Provide the [X, Y] coordinate of the cell's center where the given text is located.  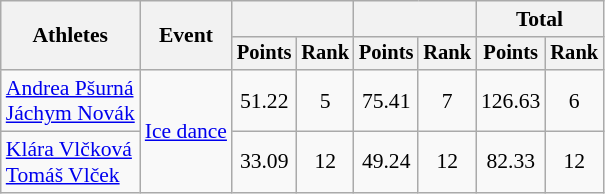
Ice dance [186, 131]
Athletes [70, 36]
Andrea PšurnáJáchym Novák [70, 100]
5 [325, 100]
51.22 [264, 100]
82.33 [510, 162]
33.09 [264, 162]
6 [574, 100]
Klára VlčkováTomáš Vlček [70, 162]
7 [447, 100]
75.41 [386, 100]
Total [540, 19]
126.63 [510, 100]
Event [186, 36]
49.24 [386, 162]
